Detect which cell encompasses the target text, then output its (x, y) center coordinate. 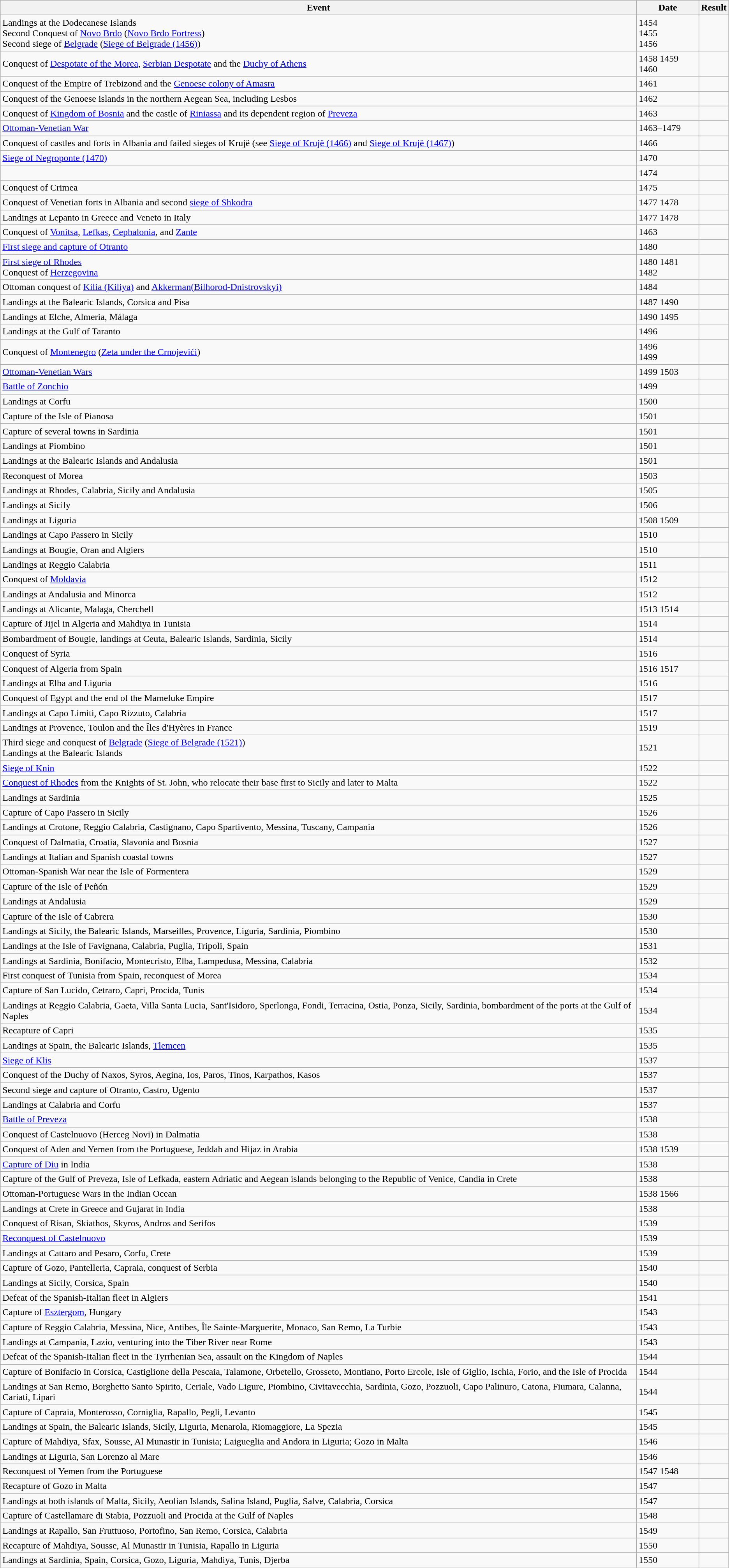
Landings at Sardinia, Bonifacio, Montecristo, Elba, Lampedusa, Messina, Calabria (319, 961)
Defeat of the Spanish-Italian fleet in Algiers (319, 1298)
Landings at Spain, the Balearic Islands, Tlemcen (319, 1045)
Battle of Zonchio (319, 387)
1474 (668, 173)
Landings at both islands of Malta, Sicily, Aeolian Islands, Salina Island, Puglia, Salve, Calabria, Corsica (319, 1501)
1541 (668, 1298)
Capture of the Gulf of Preveza, Isle of Lefkada, eastern Adriatic and Aegean islands belonging to the Republic of Venice, Candia in Crete (319, 1179)
Landings at Capo Limiti, Capo Rizzuto, Calabria (319, 713)
Landings at the Dodecanese IslandsSecond Conquest of Novo Brdo (Novo Brdo Fortress)Second siege of Belgrade (Siege of Belgrade (1456)) (319, 33)
Ottoman-Venetian Wars (319, 372)
Conquest of the Duchy of Naxos, Syros, Aegina, Ios, Paros, Tinos, Karpathos, Kasos (319, 1075)
Landings at Andalusia (319, 901)
Capture of Capraia, Monterosso, Corniglia, Rapallo, Pegli, Levanto (319, 1412)
Landings at Provence, Toulon and the Îles d'Hyères in France (319, 728)
Landings at Lepanto in Greece and Veneto in Italy (319, 217)
Landings at Piombino (319, 446)
Third siege and conquest of Belgrade (Siege of Belgrade (1521))Landings at the Balearic Islands (319, 748)
Conquest of Crimea (319, 187)
Ottoman-Spanish War near the Isle of Formentera (319, 872)
Reconquest of Yemen from the Portuguese (319, 1471)
1500 (668, 401)
1505 (668, 491)
Battle of Preveza (319, 1119)
Landings at Crotone, Reggio Calabria, Castignano, Capo Spartivento, Messina, Tuscany, Campania (319, 827)
Result (714, 8)
First conquest of Tunisia from Spain, reconquest of Morea (319, 976)
Conquest of castles and forts in Albania and failed sieges of Krujë (see Siege of Krujë (1466) and Siege of Krujë (1467)) (319, 143)
Reconquest of Morea (319, 476)
Conquest of Kingdom of Bosnia and the castle of Riniassa and its dependent region of Preveza (319, 113)
Landings at Sicily, the Balearic Islands, Marseilles, Provence, Liguria, Sardinia, Piombino (319, 931)
1480 (668, 247)
Recapture of Mahdiya, Sousse, Al Munastir in Tunisia, Rapallo in Liguria (319, 1545)
14961499 (668, 351)
Landings at Cattaro and Pesaro, Corfu, Crete (319, 1253)
Landings at Liguria (319, 520)
Conquest of Aden and Yemen from the Portuguese, Jeddah and Hijaz in Arabia (319, 1149)
1549 (668, 1531)
Capture of Gozo, Pantelleria, Capraia, conquest of Serbia (319, 1268)
1503 (668, 476)
1499 1503 (668, 372)
Conquest of Venetian forts in Albania and second siege of Shkodra (319, 202)
Conquest of Egypt and the end of the Mameluke Empire (319, 698)
Landings at Rhodes, Calabria, Sicily and Andalusia (319, 491)
1496 (668, 332)
1547 1548 (668, 1471)
1519 (668, 728)
Conquest of Despotate of the Morea, Serbian Despotate and the Duchy of Athens (319, 64)
Capture of the Isle of Peñón (319, 886)
Ottoman-Venetian War (319, 128)
First siege and capture of Otranto (319, 247)
Conquest of Castelnuovo (Herceg Novi) in Dalmatia (319, 1134)
Event (319, 8)
1521 (668, 748)
Capture of Esztergom, Hungary (319, 1312)
1548 (668, 1516)
1513 1514 (668, 609)
1538 1566 (668, 1194)
Landings at Alicante, Malaga, Cherchell (319, 609)
1480 14811482 (668, 267)
1487 1490 (668, 302)
Conquest of the Genoese islands in the northern Aegean Sea, including Lesbos (319, 99)
First siege of RhodesConquest of Herzegovina (319, 267)
Landings at the Isle of Favignana, Calabria, Puglia, Tripoli, Spain (319, 946)
1490 1495 (668, 317)
Landings at Campania, Lazio, venturing into the Tiber River near Rome (319, 1342)
Conquest of Rhodes from the Knights of St. John, who relocate their base first to Sicily and later to Malta (319, 783)
Capture of San Lucido, Cetraro, Capri, Procida, Tunis (319, 991)
1463–1479 (668, 128)
Conquest of Syria (319, 653)
Landings at Spain, the Balearic Islands, Sicily, Liguria, Menarola, Riomaggiore, La Spezia (319, 1427)
Capture of Castellamare di Stabia, Pozzuoli and Procida at the Gulf of Naples (319, 1516)
1499 (668, 387)
Capture of Capo Passero in Sicily (319, 812)
Landings at Reggio Calabria (319, 565)
Capture of the Isle of Pianosa (319, 416)
1516 1517 (668, 668)
1525 (668, 798)
Conquest of Dalmatia, Croatia, Slavonia and Bosnia (319, 842)
Landings at Sardinia (319, 798)
Landings at Sardinia, Spain, Corsica, Gozo, Liguria, Mahdiya, Tunis, Djerba (319, 1560)
1462 (668, 99)
1461 (668, 84)
Siege of Klis (319, 1060)
1484 (668, 287)
Landings at Calabria and Corfu (319, 1105)
Landings at Rapallo, San Fruttuoso, Portofino, San Remo, Corsica, Calabria (319, 1531)
Landings at Capo Passero in Sicily (319, 535)
Capture of the Isle of Cabrera (319, 916)
Siege of Negroponte (1470) (319, 158)
Landings at Elba and Liguria (319, 683)
Conquest of Vonitsa, Lefkas, Cephalonia, and Zante (319, 232)
Landings at the Gulf of Taranto (319, 332)
Siege of Knin (319, 768)
Ottoman-Portuguese Wars in the Indian Ocean (319, 1194)
145414551456 (668, 33)
Capture of Jijel in Algeria and Mahdiya in Tunisia (319, 624)
Landings at the Balearic Islands and Andalusia (319, 461)
Bombardment of Bougie, landings at Ceuta, Balearic Islands, Sardinia, Sicily (319, 639)
Reconquest of Castelnuovo (319, 1238)
Defeat of the Spanish-Italian fleet in the Tyrrhenian Sea, assault on the Kingdom of Naples (319, 1357)
Conquest of the Empire of Trebizond and the Genoese colony of Amasra (319, 84)
1508 1509 (668, 520)
Landings at Bougie, Oran and Algiers (319, 550)
Ottoman conquest of Kilia (Kiliya) and Akkerman(Bilhorod-Dnistrovskyi) (319, 287)
Landings at Italian and Spanish coastal towns (319, 857)
Landings at Sicily (319, 505)
Conquest of Montenegro (Zeta under the Crnojevići) (319, 351)
Conquest of Moldavia (319, 579)
Capture of Reggio Calabria, Messina, Nice, Antibes, Île Sainte-Marguerite, Monaco, San Remo, La Turbie (319, 1327)
1466 (668, 143)
1470 (668, 158)
1532 (668, 961)
Capture of Mahdiya, Sfax, Sousse, Al Munastir in Tunisia; Laigueglia and Andora in Liguria; Gozo in Malta (319, 1441)
Landings at Liguria, San Lorenzo al Mare (319, 1456)
Capture of Diu in India (319, 1164)
1531 (668, 946)
Landings at Crete in Greece and Gujarat in India (319, 1208)
Capture of several towns in Sardinia (319, 431)
1511 (668, 565)
Recapture of Gozo in Malta (319, 1486)
Conquest of Risan, Skiathos, Skyros, Andros and Serifos (319, 1224)
Landings at the Balearic Islands, Corsica and Pisa (319, 302)
Recapture of Capri (319, 1031)
1475 (668, 187)
Landings at Elche, Almeria, Málaga (319, 317)
1506 (668, 505)
Date (668, 8)
1538 1539 (668, 1149)
Landings at Sicily, Corsica, Spain (319, 1283)
1458 1459 1460 (668, 64)
Conquest of Algeria from Spain (319, 668)
Second siege and capture of Otranto, Castro, Ugento (319, 1090)
Landings at Corfu (319, 401)
Landings at Andalusia and Minorca (319, 594)
